Capture the cell that displays the provided text and extract its (x, y) central coordinate. 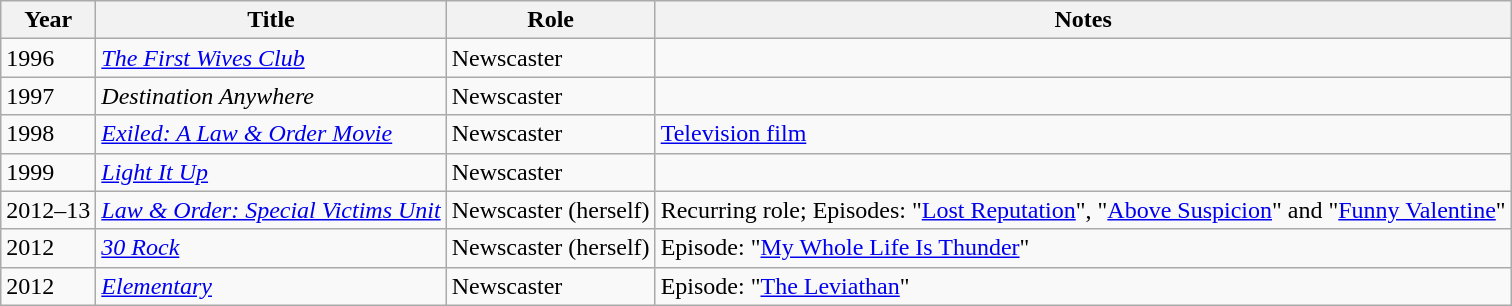
1997 (48, 96)
30 Rock (271, 248)
Law & Order: Special Victims Unit (271, 210)
Light It Up (271, 172)
Exiled: A Law & Order Movie (271, 134)
1999 (48, 172)
Role (550, 20)
Episode: "My Whole Life Is Thunder" (1083, 248)
Recurring role; Episodes: "Lost Reputation", "Above Suspicion" and "Funny Valentine" (1083, 210)
Destination Anywhere (271, 96)
Notes (1083, 20)
2012–13 (48, 210)
The First Wives Club (271, 58)
Episode: "The Leviathan" (1083, 286)
Year (48, 20)
Television film (1083, 134)
1998 (48, 134)
Title (271, 20)
1996 (48, 58)
Elementary (271, 286)
